Provide the [X, Y] coordinate of the cell's center where the given text is located.  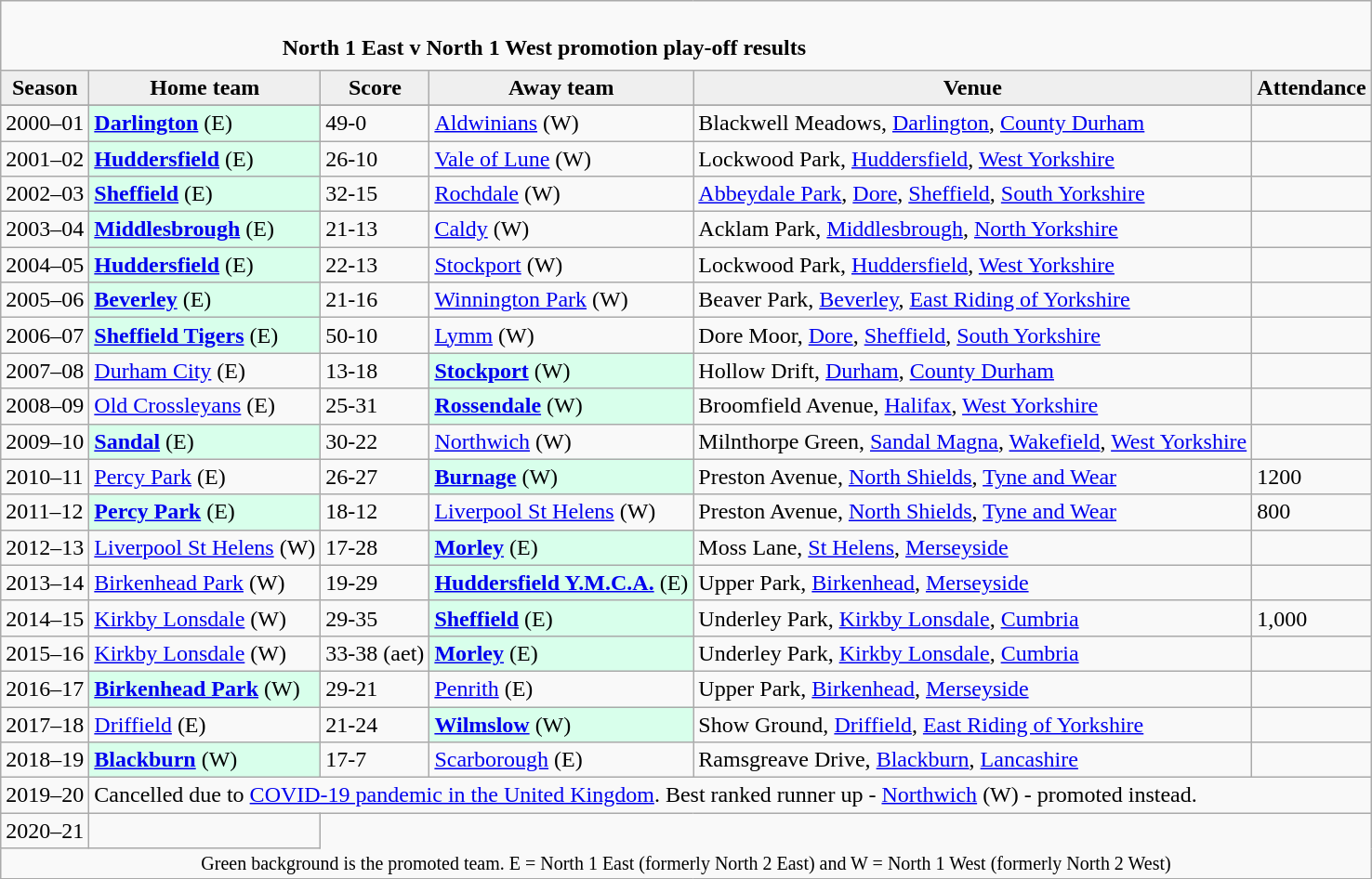
Abbeydale Park, Dore, Sheffield, South Yorkshire [972, 194]
2001–02 [45, 159]
Ramsgreave Drive, Blackburn, Lancashire [972, 760]
Dore Moor, Dore, Sheffield, South Yorkshire [972, 335]
32-15 [376, 194]
26-27 [376, 477]
Caldy (W) [561, 230]
2012–13 [45, 547]
33-38 (aet) [376, 653]
2010–11 [45, 477]
Acklam Park, Middlesbrough, North Yorkshire [972, 230]
Green background is the promoted team. E = North 1 East (formerly North 2 East) and W = North 1 West (formerly North 2 West) [686, 864]
Penrith (E) [561, 689]
2002–03 [45, 194]
Beverley (E) [204, 300]
29-21 [376, 689]
Wilmslow (W) [561, 724]
Vale of Lune (W) [561, 159]
Attendance [1312, 87]
Huddersfield Y.M.C.A. (E) [561, 583]
2011–12 [45, 512]
Scarborough (E) [561, 760]
Moss Lane, St Helens, Merseyside [972, 547]
2007–08 [45, 371]
Darlington (E) [204, 123]
50-10 [376, 335]
2014–15 [45, 618]
Blackburn (W) [204, 760]
22-13 [376, 265]
2015–16 [45, 653]
Durham City (E) [204, 371]
2019–20 [45, 795]
21-13 [376, 230]
Northwich (W) [561, 441]
Milnthorpe Green, Sandal Magna, Wakefield, West Yorkshire [972, 441]
Sandal (E) [204, 441]
13-18 [376, 371]
19-29 [376, 583]
49-0 [376, 123]
Beaver Park, Beverley, East Riding of Yorkshire [972, 300]
Sheffield Tigers (E) [204, 335]
2005–06 [45, 300]
Winnington Park (W) [561, 300]
29-35 [376, 618]
1,000 [1312, 618]
2006–07 [45, 335]
Middlesbrough (E) [204, 230]
Show Ground, Driffield, East Riding of Yorkshire [972, 724]
2013–14 [45, 583]
21-16 [376, 300]
17-28 [376, 547]
Old Crossleyans (E) [204, 406]
Season [45, 87]
Aldwinians (W) [561, 123]
21-24 [376, 724]
2004–05 [45, 265]
Home team [204, 87]
Hollow Drift, Durham, County Durham [972, 371]
30-22 [376, 441]
17-7 [376, 760]
1200 [1312, 477]
2020–21 [45, 831]
Score [376, 87]
Burnage (W) [561, 477]
Blackwell Meadows, Darlington, County Durham [972, 123]
Rossendale (W) [561, 406]
Rochdale (W) [561, 194]
2008–09 [45, 406]
2000–01 [45, 123]
Away team [561, 87]
2003–04 [45, 230]
2017–18 [45, 724]
2016–17 [45, 689]
2009–10 [45, 441]
25-31 [376, 406]
2018–19 [45, 760]
26-10 [376, 159]
800 [1312, 512]
Cancelled due to COVID-19 pandemic in the United Kingdom. Best ranked runner up - Northwich (W) - promoted instead. [731, 795]
Venue [972, 87]
18-12 [376, 512]
Broomfield Avenue, Halifax, West Yorkshire [972, 406]
Lymm (W) [561, 335]
Driffield (E) [204, 724]
